Extract the (X, Y) coordinate from the center of the cell holding the provided text.  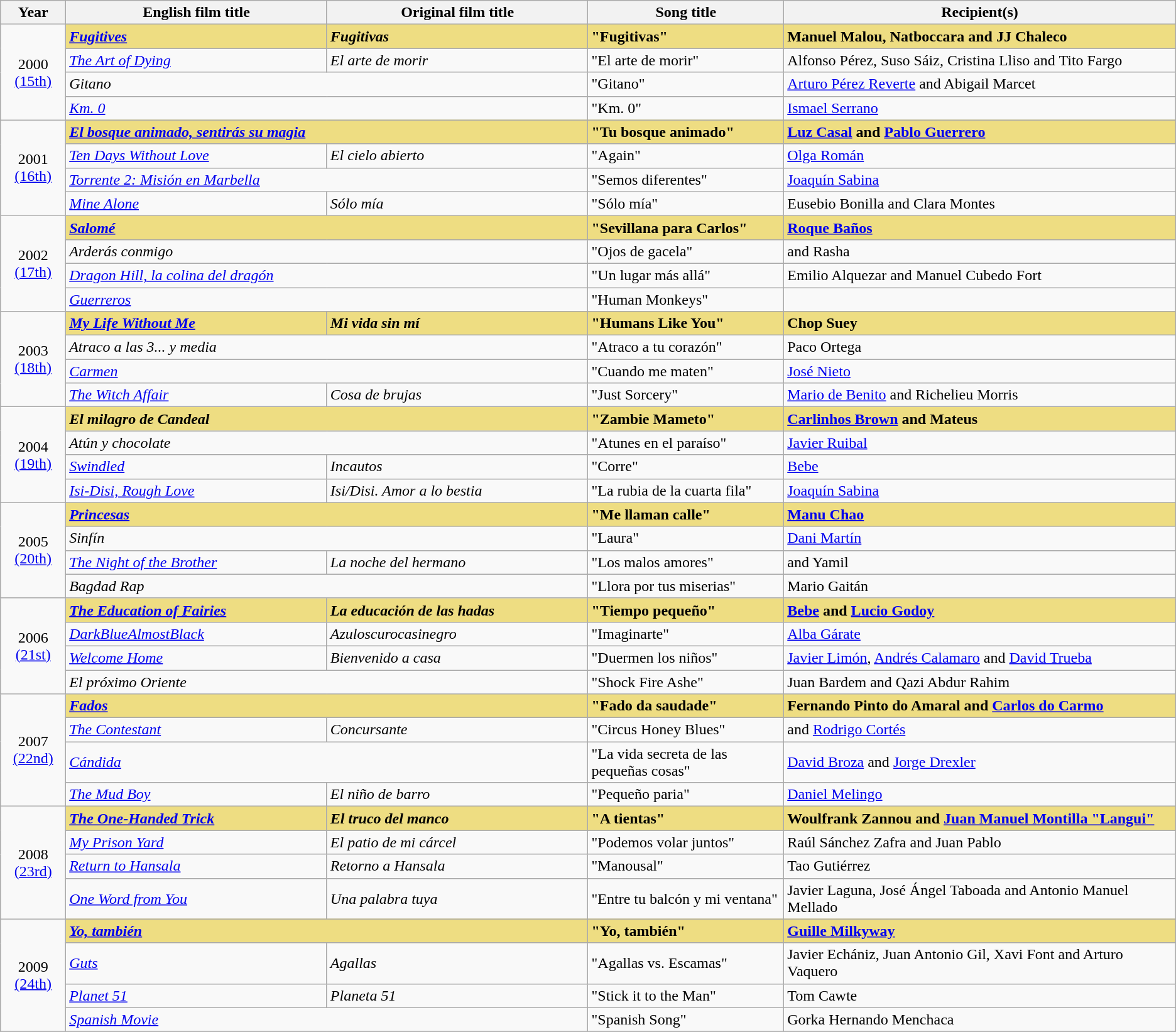
Bienvenido a casa (457, 658)
"Fado da saudade" (686, 706)
Fugitives (197, 36)
Welcome Home (197, 658)
Una palabra tuya (457, 898)
José Nieto (980, 371)
2004(19th) (33, 455)
Daniel Melingo (980, 795)
"La rubia de la cuarta fila" (686, 491)
Eusebio Bonilla and Clara Montes (980, 204)
The Contestant (197, 730)
Alfonso Pérez, Suso Sáiz, Cristina Lliso and Tito Fargo (980, 60)
Cosa de brujas (457, 395)
"Atunes en el paraíso" (686, 443)
Olga Román (980, 156)
Isi-Disi, Rough Love (197, 491)
2000(15th) (33, 72)
Ten Days Without Love (197, 156)
"Duermen los niños" (686, 658)
Mario Gaitán (980, 586)
Song title (686, 13)
Agallas (457, 964)
Mi vida sin mí (457, 323)
The Mud Boy (197, 795)
The Education of Fairies (197, 610)
Original film title (457, 13)
2007(22nd) (33, 750)
Sinfín (327, 538)
Gorka Hernando Menchaca (980, 1019)
Bagdad Rap (327, 586)
Bebe (980, 467)
and Yamil (980, 562)
"Shock Fire Ashe" (686, 682)
"Me llaman calle" (686, 514)
English film title (197, 13)
Fados (327, 706)
Sólo mía (457, 204)
"Un lugar más allá" (686, 275)
Princesas (327, 514)
Emilio Alquezar and Manuel Cubedo Fort (980, 275)
2003(18th) (33, 359)
"Humans Like You" (686, 323)
and Rodrigo Cortés (980, 730)
Paco Ortega (980, 347)
Planet 51 (197, 996)
Manu Chao (980, 514)
Chop Suey (980, 323)
Isi/Disi. Amor a lo bestia (457, 491)
The Night of the Brother (197, 562)
El cielo abierto (457, 156)
Woulfrank Zannou and Juan Manuel Montilla "Langui" (980, 818)
"Pequeño paria" (686, 795)
2009(24th) (33, 975)
2008(23rd) (33, 863)
Raúl Sánchez Zafra and Juan Pablo (980, 842)
My Life Without Me (197, 323)
Planeta 51 (457, 996)
"A tientas" (686, 818)
"Zambie Mameto" (686, 419)
Gitano (327, 84)
Mine Alone (197, 204)
"Human Monkeys" (686, 300)
"Agallas vs. Escamas" (686, 964)
"Ojos de gacela" (686, 251)
"Spanish Song" (686, 1019)
Tao Gutiérrez (980, 866)
Carmen (327, 371)
DarkBlueAlmostBlack (197, 634)
Arderás conmigo (327, 251)
"Just Sorcery" (686, 395)
Guts (197, 964)
2002(17th) (33, 263)
The Art of Dying (197, 60)
Concursante (457, 730)
Dani Martín (980, 538)
The Witch Affair (197, 395)
and Rasha (980, 251)
Incautos (457, 467)
The One-Handed Trick (197, 818)
"Yo, también" (686, 931)
El bosque animado, sentirás su magia (327, 132)
"Stick it to the Man" (686, 996)
Guille Milkyway (980, 931)
La educación de las hadas (457, 610)
David Broza and Jorge Drexler (980, 763)
One Word from You (197, 898)
Spanish Movie (327, 1019)
"Gitano" (686, 84)
"Llora por tus miserias" (686, 586)
"La vida secreta de las pequeñas cosas" (686, 763)
2006(21st) (33, 646)
Luz Casal and Pablo Guerrero (980, 132)
Fernando Pinto do Amaral and Carlos do Carmo (980, 706)
"Circus Honey Blues" (686, 730)
Retorno a Hansala (457, 866)
"Atraco a tu corazón" (686, 347)
"Sevillana para Carlos" (686, 227)
"Tiempo pequeño" (686, 610)
Carlinhos Brown and Mateus (980, 419)
Azuloscurocasinegro (457, 634)
El milagro de Candeal (327, 419)
"Semos diferentes" (686, 180)
Atraco a las 3... y media (327, 347)
"Manousal" (686, 866)
Javier Laguna, José Ángel Taboada and Antonio Manuel Mellado (980, 898)
La noche del hermano (457, 562)
El próximo Oriente (327, 682)
"Entre tu balcón y mi ventana" (686, 898)
El arte de morir (457, 60)
Year (33, 13)
Guerreros (327, 300)
Javier Limón, Andrés Calamaro and David Trueba (980, 658)
El truco del manco (457, 818)
"Fugitivas" (686, 36)
Recipient(s) (980, 13)
Swindled (197, 467)
Manuel Malou, Natboccara and JJ Chaleco (980, 36)
"Corre" (686, 467)
Juan Bardem and Qazi Abdur Rahim (980, 682)
El niño de barro (457, 795)
Roque Baños (980, 227)
Dragon Hill, la colina del dragón (327, 275)
Javier Ruibal (980, 443)
"Cuando me maten" (686, 371)
Fugitivas (457, 36)
"Los malos amores" (686, 562)
Arturo Pérez Reverte and Abigail Marcet (980, 84)
Ismael Serrano (980, 108)
El patio de mi cárcel (457, 842)
"Tu bosque animado" (686, 132)
Mario de Benito and Richelieu Morris (980, 395)
"El arte de morir" (686, 60)
2005(20th) (33, 550)
My Prison Yard (197, 842)
"Laura" (686, 538)
"Imaginarte" (686, 634)
Torrente 2: Misión en Marbella (327, 180)
Cándida (327, 763)
"Sólo mía" (686, 204)
2001(16th) (33, 168)
Atún y chocolate (327, 443)
"Km. 0" (686, 108)
Tom Cawte (980, 996)
Return to Hansala (197, 866)
Javier Echániz, Juan Antonio Gil, Xavi Font and Arturo Vaquero (980, 964)
Km. 0 (327, 108)
Bebe and Lucio Godoy (980, 610)
"Again" (686, 156)
Yo, también (327, 931)
Alba Gárate (980, 634)
"Podemos volar juntos" (686, 842)
Salomé (327, 227)
